Detect which cell encompasses the target text, then output its [x, y] center coordinate. 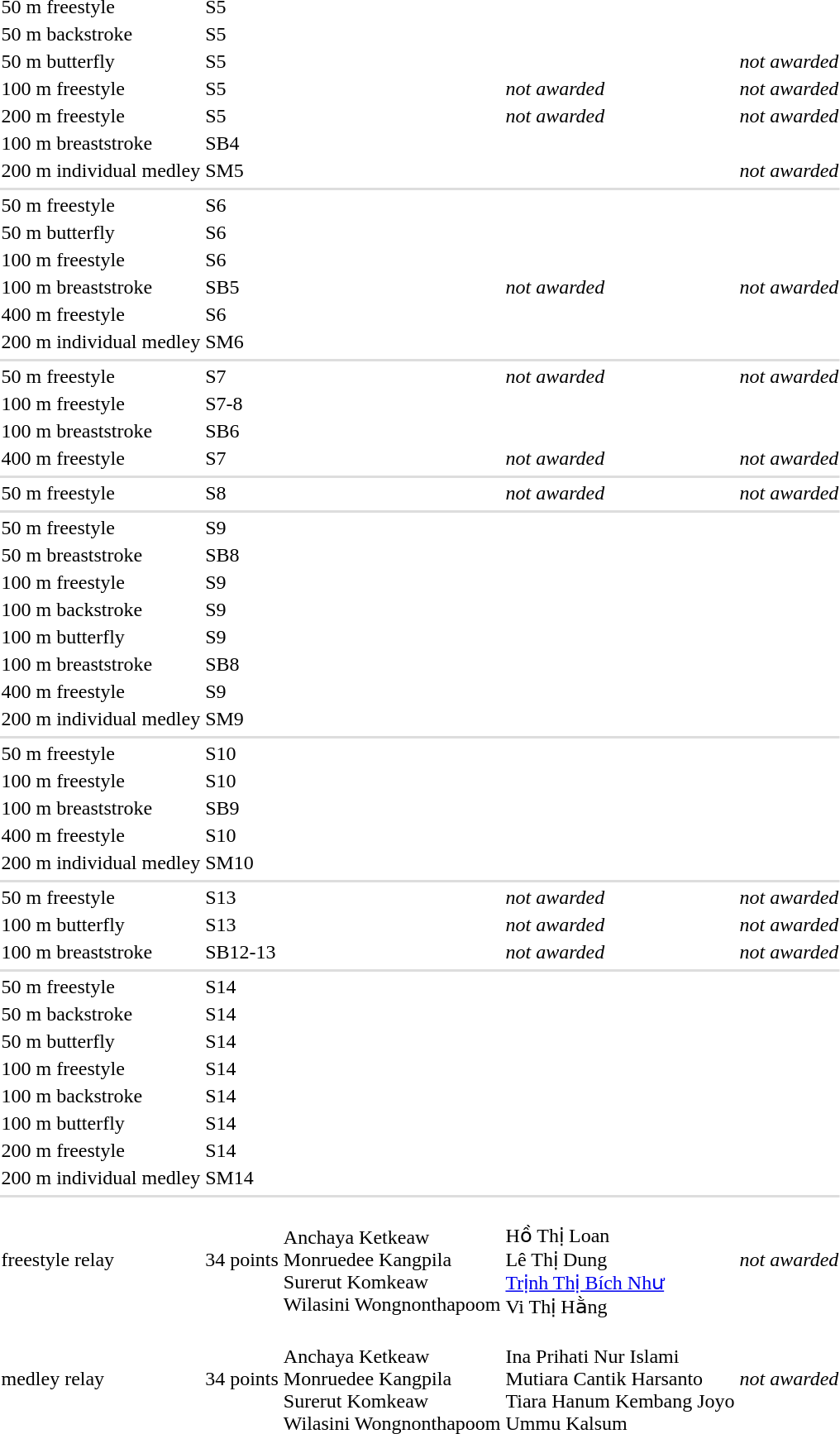
S7-8 [242, 404]
SB5 [242, 287]
SB12-13 [242, 952]
SB6 [242, 431]
SM5 [242, 170]
SB9 [242, 808]
34 points [242, 1260]
Hồ Thị LoanLê Thị DungTrịnh Thị Bích NhưVi Thị Hằng [620, 1260]
SM9 [242, 719]
SM14 [242, 1178]
SB4 [242, 143]
freestyle relay [101, 1260]
SM6 [242, 342]
S8 [242, 493]
50 m breaststroke [101, 555]
Anchaya KetkeawMonruedee KangpilaSurerut KomkeawWilasini Wongnonthapoom [392, 1260]
SM10 [242, 863]
